Output the (x, y) coordinate of the center of the cell containing the given text.  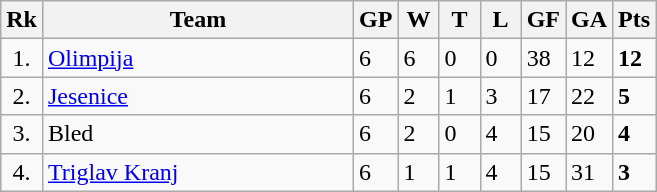
L (500, 20)
2. (22, 96)
Bled (198, 134)
Olimpija (198, 58)
4. (22, 172)
W (418, 20)
31 (590, 172)
Pts (634, 20)
GP (376, 20)
22 (590, 96)
Jesenice (198, 96)
17 (543, 96)
Team (198, 20)
38 (543, 58)
Rk (22, 20)
1. (22, 58)
T (460, 20)
3. (22, 134)
Triglav Kranj (198, 172)
20 (590, 134)
GF (543, 20)
5 (634, 96)
GA (590, 20)
